Provide the (x, y) coordinate of the cell's center where the given text is located.  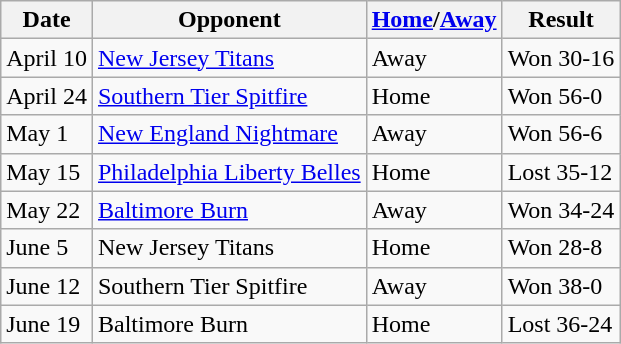
Won 56-0 (561, 96)
Home/Away (434, 20)
Won 30-16 (561, 58)
May 15 (47, 172)
Won 38-0 (561, 286)
Date (47, 20)
Won 56-6 (561, 134)
Result (561, 20)
Won 34-24 (561, 210)
Lost 36-24 (561, 324)
May 22 (47, 210)
April 10 (47, 58)
April 24 (47, 96)
June 12 (47, 286)
New England Nightmare (229, 134)
June 5 (47, 248)
June 19 (47, 324)
Won 28-8 (561, 248)
Philadelphia Liberty Belles (229, 172)
Opponent (229, 20)
May 1 (47, 134)
Lost 35-12 (561, 172)
